Search for the cell housing the specified text and yield its [x, y] center coordinate. 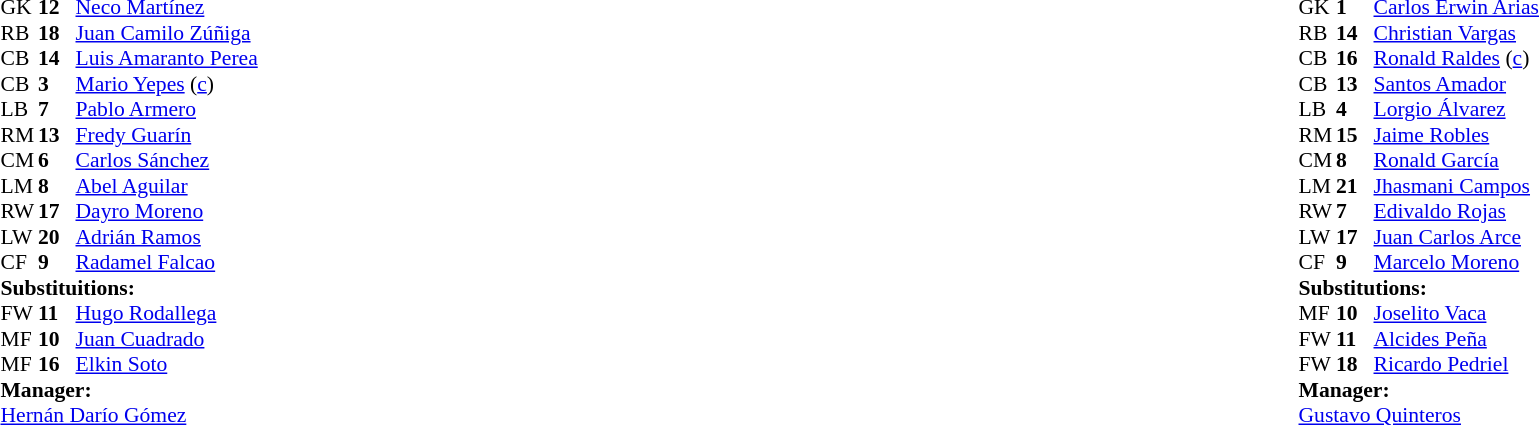
Juan Cuadrado [167, 339]
Radamel Falcao [167, 263]
Alcides Peña [1456, 339]
Santos Amador [1456, 84]
Jaime Robles [1456, 135]
Edivaldo Rojas [1456, 211]
Elkin Soto [167, 365]
Luis Amaranto Perea [167, 59]
Hugo Rodallega [167, 313]
4 [1355, 109]
Mario Yepes (c) [167, 84]
Ronald García [1456, 161]
Substituitions: [128, 288]
Christian Vargas [1456, 33]
Adrián Ramos [167, 237]
15 [1355, 135]
Carlos Sánchez [167, 161]
Fredy Guarín [167, 135]
Pablo Armero [167, 109]
21 [1355, 186]
Marcelo Moreno [1456, 263]
Dayro Moreno [167, 211]
Abel Aguilar [167, 186]
Ricardo Pedriel [1456, 365]
20 [57, 237]
Jhasmani Campos [1456, 186]
Joselito Vaca [1456, 313]
3 [57, 84]
6 [57, 161]
Juan Carlos Arce [1456, 237]
Juan Camilo Zúñiga [167, 33]
Lorgio Álvarez [1456, 109]
Ronald Raldes (c) [1456, 59]
Substitutions: [1419, 288]
